Pinpoint the cell where the given text exists, returning its [x, y] midpoint coordinate. 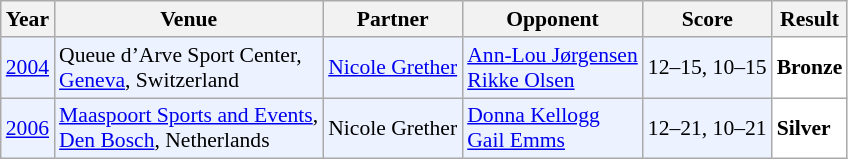
Ann-Lou Jørgensen Rikke Olsen [552, 68]
Year [28, 19]
12–21, 10–21 [708, 128]
Maaspoort Sports and Events,Den Bosch, Netherlands [188, 128]
Bronze [810, 68]
Queue d’Arve Sport Center,Geneva, Switzerland [188, 68]
2006 [28, 128]
2004 [28, 68]
Score [708, 19]
Result [810, 19]
Partner [392, 19]
Donna Kellogg Gail Emms [552, 128]
12–15, 10–15 [708, 68]
Opponent [552, 19]
Venue [188, 19]
Silver [810, 128]
